Provide the (X, Y) coordinate of the cell's center where the given text is located.  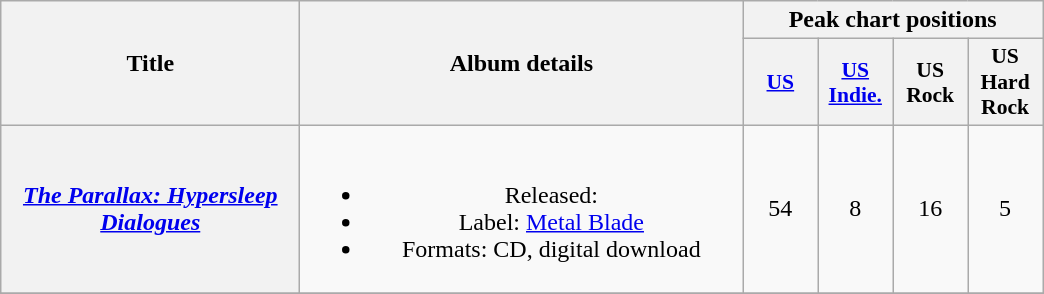
Album details (522, 64)
Peak chart positions (893, 20)
The Parallax: Hypersleep Dialogues (150, 208)
Released: Label: Metal BladeFormats: CD, digital download (522, 208)
USRock (930, 82)
USHard Rock (1006, 82)
54 (780, 208)
5 (1006, 208)
USIndie. (856, 82)
8 (856, 208)
Title (150, 64)
US (780, 82)
16 (930, 208)
